Detect which cell encompasses the target text, then output its (x, y) center coordinate. 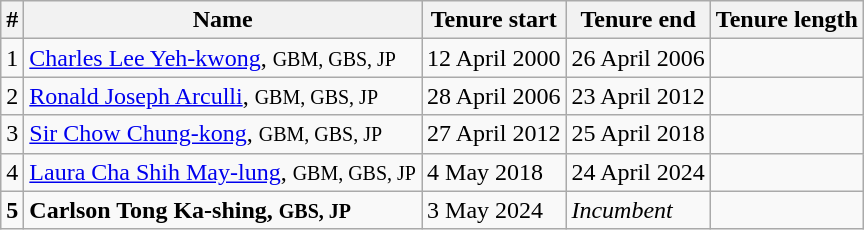
Ronald Joseph Arculli, GBM, GBS, JP (223, 96)
4 May 2018 (494, 172)
5 (12, 210)
Charles Lee Yeh-kwong, GBM, GBS, JP (223, 58)
1 (12, 58)
Sir Chow Chung-kong, GBM, GBS, JP (223, 134)
4 (12, 172)
Tenure end (638, 20)
2 (12, 96)
23 April 2012 (638, 96)
27 April 2012 (494, 134)
24 April 2024 (638, 172)
28 April 2006 (494, 96)
Tenure length (786, 20)
Incumbent (638, 210)
Carlson Tong Ka-shing, GBS, JP (223, 210)
3 (12, 134)
3 May 2024 (494, 210)
Laura Cha Shih May-lung, GBM, GBS, JP (223, 172)
12 April 2000 (494, 58)
Tenure start (494, 20)
# (12, 20)
25 April 2018 (638, 134)
26 April 2006 (638, 58)
Name (223, 20)
